Return (X, Y) of the center of cell containing provided text 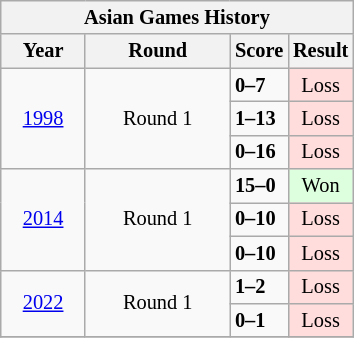
1–13 (259, 118)
0–16 (259, 152)
Year (44, 51)
Asian Games History (177, 17)
2022 (44, 304)
0–1 (259, 320)
Score (259, 51)
1–2 (259, 287)
Result (320, 51)
Round (158, 51)
1998 (44, 118)
0–7 (259, 85)
2014 (44, 220)
Won (320, 186)
15–0 (259, 186)
